Identify which cell holds the provided text, then report its [X, Y] central coordinate. 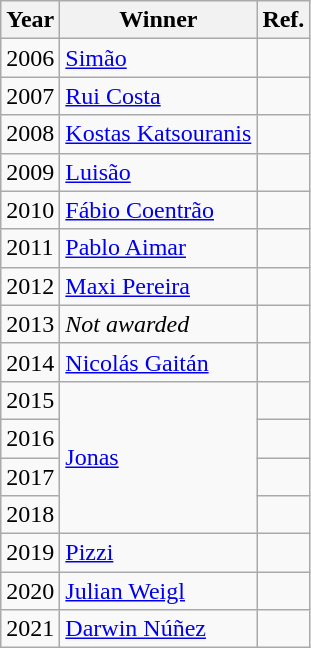
2012 [30, 286]
Not awarded [158, 324]
2008 [30, 134]
2017 [30, 477]
2021 [30, 629]
Fábio Coentrão [158, 210]
Year [30, 20]
2007 [30, 96]
Pizzi [158, 553]
Winner [158, 20]
Ref. [284, 20]
Maxi Pereira [158, 286]
2015 [30, 400]
2011 [30, 248]
2010 [30, 210]
2006 [30, 58]
Nicolás Gaitán [158, 362]
2020 [30, 591]
2014 [30, 362]
2013 [30, 324]
Julian Weigl [158, 591]
Kostas Katsouranis [158, 134]
2009 [30, 172]
Pablo Aimar [158, 248]
2019 [30, 553]
Simão [158, 58]
Luisão [158, 172]
Jonas [158, 457]
2018 [30, 515]
2016 [30, 438]
Rui Costa [158, 96]
Darwin Núñez [158, 629]
